Scan for the cell matching the given text and deliver its [x, y] coordinate at center. 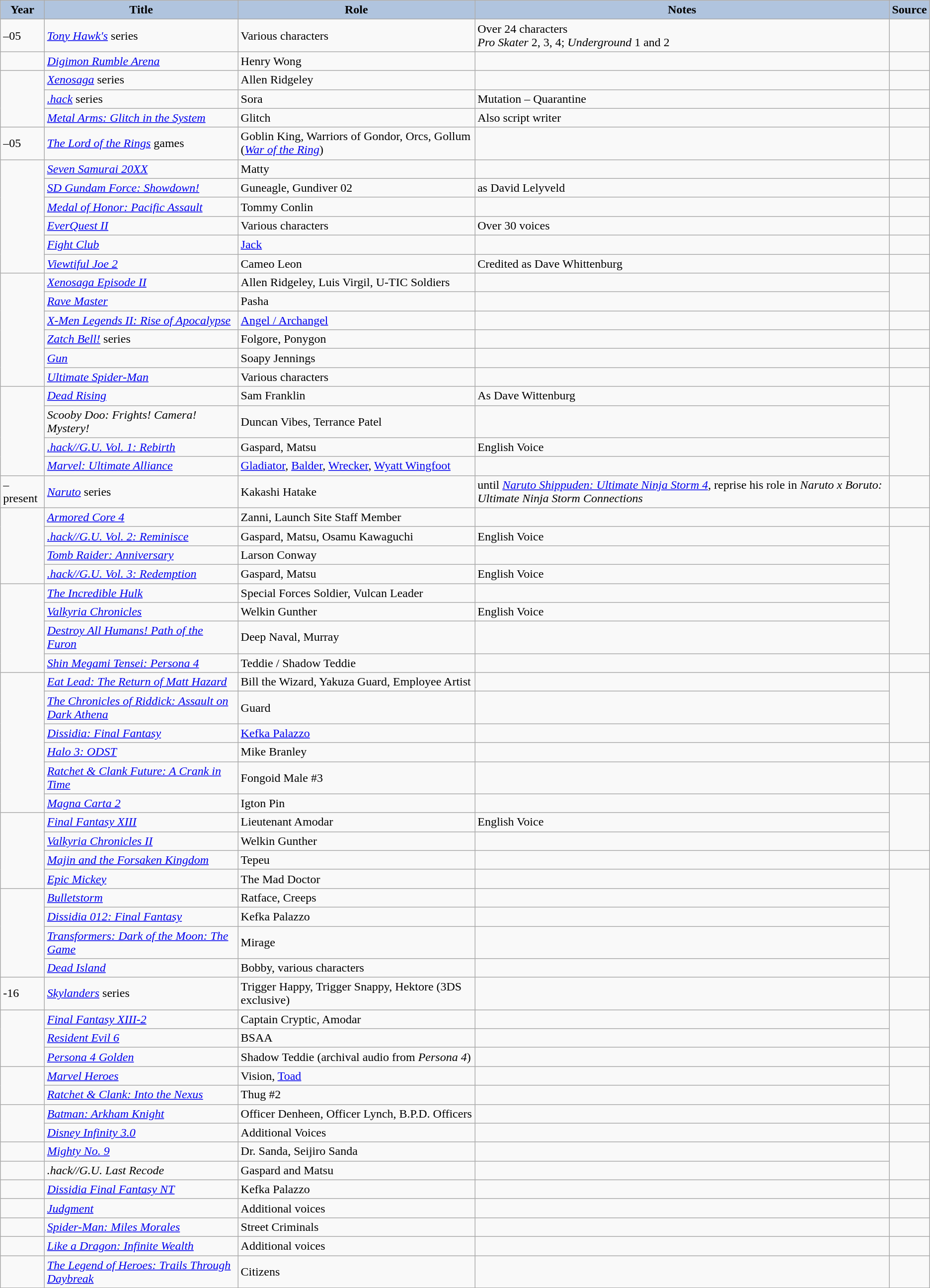
Disney Infinity 3.0 [141, 1133]
The Legend of Heroes: Trails Through Daybreak [141, 1272]
Valkyria Chronicles [141, 612]
Allen Ridgeley [357, 80]
The Chronicles of Riddick: Assault on Dark Athena [141, 707]
Dead Island [141, 968]
Mirage [357, 942]
Batman: Arkham Knight [141, 1114]
Halo 3: ODST [141, 752]
Mighty No. 9 [141, 1151]
Citizens [357, 1272]
Role [357, 10]
until Naruto Shippuden: Ultimate Ninja Storm 4, reprise his role in Naruto x Boruto: Ultimate Ninja Storm Connections [682, 492]
Ratchet & Clank Future: A Crank in Time [141, 778]
Vision, Toad [357, 1076]
Captain Cryptic, Amodar [357, 1019]
Final Fantasy XIII-2 [141, 1019]
Trigger Happy, Trigger Snappy, Hektore (3DS exclusive) [357, 993]
Jack [357, 244]
Sam Franklin [357, 396]
Folgore, Ponygon [357, 339]
Year [22, 10]
Guard [357, 707]
Epic Mickey [141, 879]
Magna Carta 2 [141, 803]
Notes [682, 10]
Xenosaga Episode II [141, 283]
as David Lelyveld [682, 188]
Metal Arms: Glitch in the System [141, 118]
Matty [357, 169]
Source [909, 10]
Also script writer [682, 118]
Bobby, various characters [357, 968]
Valkyria Chronicles II [141, 841]
.hack//G.U. Vol. 3: Redemption [141, 574]
.hack series [141, 99]
Xenosaga series [141, 80]
Judgment [141, 1208]
The Mad Doctor [357, 879]
Marvel Heroes [141, 1076]
Lieutenant Amodar [357, 822]
Angel / Archangel [357, 320]
Dissidia: Final Fantasy [141, 733]
Gladiator, Balder, Wrecker, Wyatt Wingfoot [357, 466]
Gaspard and Matsu [357, 1170]
Destroy All Humans! Path of the Furon [141, 638]
Zatch Bell! series [141, 339]
Persona 4 Golden [141, 1057]
Over 30 voices [682, 226]
Tomb Raider: Anniversary [141, 555]
Pasha [357, 302]
As Dave Wittenburg [682, 396]
Deep Naval, Murray [357, 638]
Skylanders series [141, 993]
Marvel: Ultimate Alliance [141, 466]
Special Forces Soldier, Vulcan Leader [357, 593]
Dissidia Final Fantasy NT [141, 1189]
EverQuest II [141, 226]
Like a Dragon: Infinite Wealth [141, 1246]
SD Gundam Force: Showdown! [141, 188]
Bill the Wizard, Yakuza Guard, Employee Artist [357, 682]
Gun [141, 358]
–present [22, 492]
Final Fantasy XIII [141, 822]
Medal of Honor: Pacific Assault [141, 207]
Zanni, Launch Site Staff Member [357, 517]
Ratchet & Clank: Into the Nexus [141, 1095]
Majin and the Forsaken Kingdom [141, 860]
Shadow Teddie (archival audio from Persona 4) [357, 1057]
Kakashi Hatake [357, 492]
Bulletstorm [141, 898]
Ratface, Creeps [357, 898]
Spider-Man: Miles Morales [141, 1227]
The Lord of the Rings games [141, 143]
Goblin King, Warriors of Gondor, Orcs, Gollum (War of the Ring) [357, 143]
Teddie / Shadow Teddie [357, 663]
Rave Master [141, 302]
Cameo Leon [357, 264]
Gaspard, Matsu, Osamu Kawaguchi [357, 536]
BSAA [357, 1038]
Tepeu [357, 860]
Over 24 charactersPro Skater 2, 3, 4; Underground 1 and 2 [682, 36]
Officer Denheen, Officer Lynch, B.P.D. Officers [357, 1114]
Transformers: Dark of the Moon: The Game [141, 942]
-16 [22, 993]
Henry Wong [357, 61]
Eat Lead: The Return of Matt Hazard [141, 682]
Ultimate Spider-Man [141, 377]
Mike Branley [357, 752]
.hack//G.U. Last Recode [141, 1170]
Thug #2 [357, 1095]
Armored Core 4 [141, 517]
Sora [357, 99]
Larson Conway [357, 555]
Dead Rising [141, 396]
Seven Samurai 20XX [141, 169]
Credited as Dave Whittenburg [682, 264]
Mutation – Quarantine [682, 99]
Fight Club [141, 244]
Allen Ridgeley, Luis Virgil, U-TIC Soldiers [357, 283]
The Incredible Hulk [141, 593]
Soapy Jennings [357, 358]
Viewtiful Joe 2 [141, 264]
Digimon Rumble Arena [141, 61]
Igton Pin [357, 803]
Scooby Doo: Frights! Camera! Mystery! [141, 421]
Glitch [357, 118]
.hack//G.U. Vol. 1: Rebirth [141, 447]
Tony Hawk's series [141, 36]
Title [141, 10]
Fongoid Male #3 [357, 778]
Additional Voices [357, 1133]
Resident Evil 6 [141, 1038]
Dr. Sanda, Seijiro Sanda [357, 1151]
Street Criminals [357, 1227]
.hack//G.U. Vol. 2: Reminisce [141, 536]
Naruto series [141, 492]
Shin Megami Tensei: Persona 4 [141, 663]
Tommy Conlin [357, 207]
X-Men Legends II: Rise of Apocalypse [141, 320]
Guneagle, Gundiver 02 [357, 188]
Dissidia 012: Final Fantasy [141, 916]
Duncan Vibes, Terrance Patel [357, 421]
